Locate the cell with the specified text and output its [x, y] center coordinate. 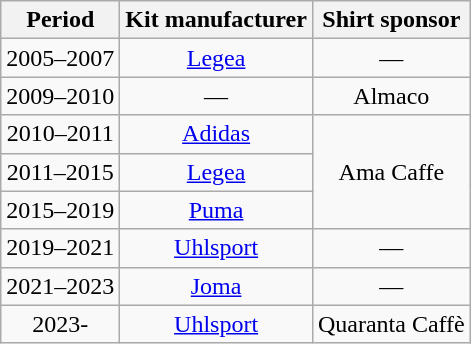
Adidas [216, 134]
Quaranta Caffè [391, 324]
2005–2007 [60, 58]
2021–2023 [60, 286]
Ama Caffe [391, 172]
2019–2021 [60, 248]
2015–2019 [60, 210]
2010–2011 [60, 134]
Almaco [391, 96]
2009–2010 [60, 96]
Puma [216, 210]
Joma [216, 286]
2011–2015 [60, 172]
Shirt sponsor [391, 20]
Period [60, 20]
Kit manufacturer [216, 20]
2023- [60, 324]
